Capture the cell that displays the provided text and extract its [X, Y] central coordinate. 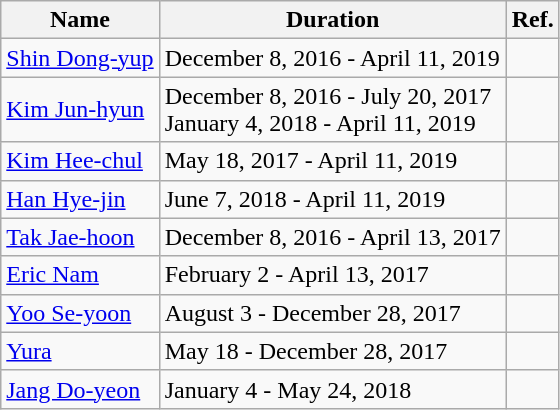
Yura [80, 351]
Eric Nam [80, 275]
Han Hye-jin [80, 199]
Name [80, 20]
Tak Jae-hoon [80, 237]
December 8, 2016 - April 11, 2019 [332, 58]
Shin Dong-yup [80, 58]
January 4 - May 24, 2018 [332, 389]
Ref. [532, 20]
May 18 - December 28, 2017 [332, 351]
February 2 - April 13, 2017 [332, 275]
December 8, 2016 - July 20, 2017January 4, 2018 - April 11, 2019 [332, 110]
Jang Do-yeon [80, 389]
June 7, 2018 - April 11, 2019 [332, 199]
May 18, 2017 - April 11, 2019 [332, 161]
Kim Jun-hyun [80, 110]
December 8, 2016 - April 13, 2017 [332, 237]
August 3 - December 28, 2017 [332, 313]
Yoo Se-yoon [80, 313]
Kim Hee-chul [80, 161]
Duration [332, 20]
